Search for the cell housing the specified text and yield its (X, Y) center coordinate. 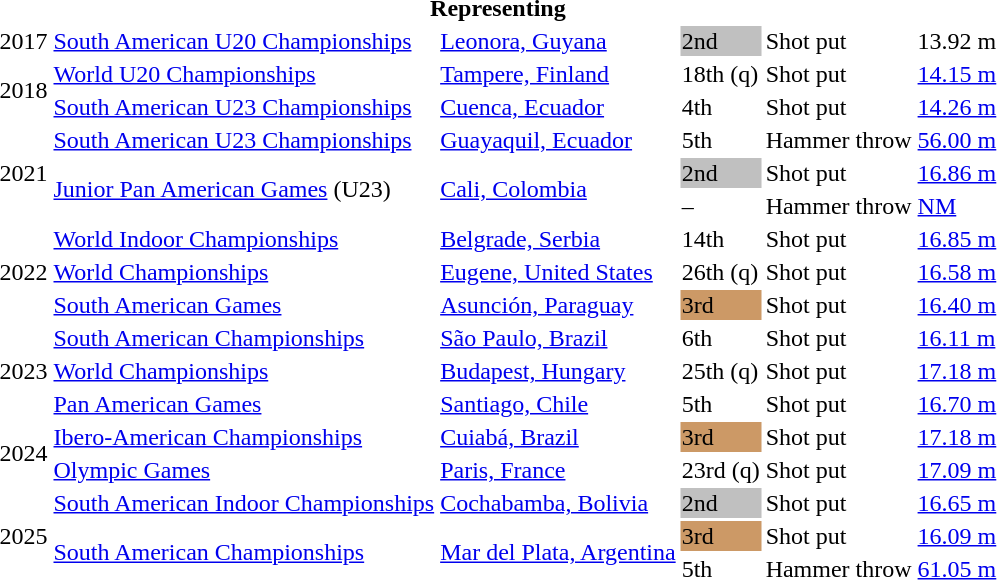
Leonora, Guyana (558, 41)
Tampere, Finland (558, 74)
4th (720, 107)
Eugene, United States (558, 272)
Belgrade, Serbia (558, 239)
Cali, Colombia (558, 190)
World Indoor Championships (244, 239)
Olympic Games (244, 470)
14th (720, 239)
South American Games (244, 305)
– (720, 206)
South American Indoor Championships (244, 503)
Cochabamba, Bolivia (558, 503)
Ibero-American Championships (244, 437)
Asunción, Paraguay (558, 305)
South American U20 Championships (244, 41)
Cuenca, Ecuador (558, 107)
Junior Pan American Games (U23) (244, 190)
25th (q) (720, 371)
26th (q) (720, 272)
6th (720, 338)
Budapest, Hungary (558, 371)
Pan American Games (244, 404)
23rd (q) (720, 470)
Guayaquil, Ecuador (558, 140)
Santiago, Chile (558, 404)
18th (q) (720, 74)
Cuiabá, Brazil (558, 437)
South American Championships (244, 338)
São Paulo, Brazil (558, 338)
World U20 Championships (244, 74)
Paris, France (558, 470)
